Pinpoint the cell where the given text exists, returning its [x, y] midpoint coordinate. 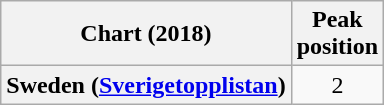
2 [337, 85]
Sweden (Sverigetopplistan) [146, 85]
Peak position [337, 34]
Chart (2018) [146, 34]
